Identify which cell holds the provided text, then report its (X, Y) central coordinate. 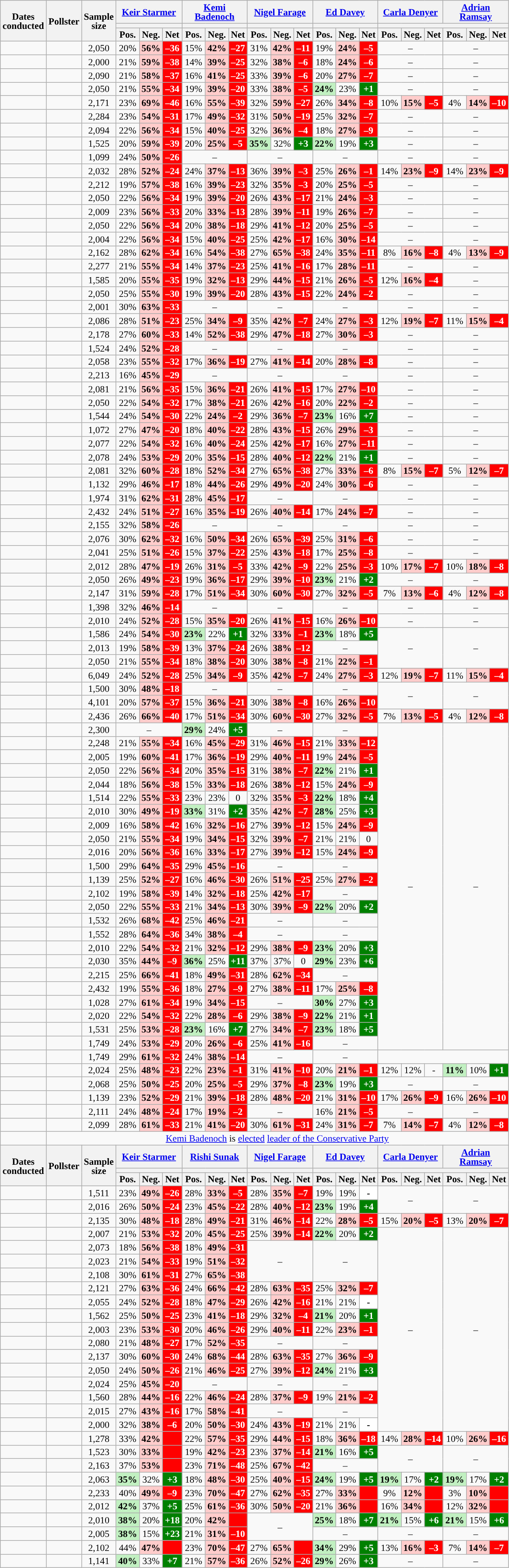
2,277 (98, 266)
2,003 (98, 1329)
2,212 (98, 185)
2,163 (98, 1466)
Kemi Badenoch (214, 12)
2,080 (98, 1342)
+18 (172, 1520)
2,015 (98, 1411)
2,001 (98, 307)
1,028 (98, 1002)
Rishi Sunak (214, 1157)
2,078 (98, 457)
2,300 (98, 729)
2,233 (98, 1493)
2,155 (98, 525)
6,049 (98, 675)
2,178 (98, 335)
1,544 (98, 416)
2,099 (98, 1124)
2,068 (98, 1084)
2,041 (98, 553)
2,013 (98, 648)
1,562 (98, 1315)
2,076 (98, 539)
+11 (238, 962)
2,162 (98, 252)
1,099 (98, 158)
2,094 (98, 130)
1,132 (98, 484)
2,023 (98, 1261)
2,055 (98, 1302)
1,525 (98, 144)
1,278 (98, 1438)
2,032 (98, 171)
2,147 (98, 594)
2,284 (98, 116)
1,398 (98, 607)
2,171 (98, 102)
2,108 (98, 1275)
Kemi Badenoch is elected leader of the Conservative Party (277, 1138)
2,090 (98, 75)
5% (454, 470)
67% (282, 1466)
1,560 (98, 1398)
–40 (172, 716)
71% (217, 1466)
–48 (238, 1466)
–46 (172, 102)
2,086 (98, 321)
1,552 (98, 934)
2,073 (98, 1248)
1,586 (98, 634)
1,514 (98, 798)
2,436 (98, 716)
1,974 (98, 498)
2,058 (98, 362)
1,523 (98, 1452)
1,532 (98, 920)
3% (454, 1493)
69% (151, 102)
2,111 (98, 1111)
2,121 (98, 1288)
1,141 (98, 1561)
1,585 (98, 280)
2,137 (98, 1357)
2,020 (98, 1016)
2,215 (98, 975)
4,101 (98, 702)
9% (390, 1493)
2,044 (98, 784)
2,248 (98, 743)
2,135 (98, 1220)
2,213 (98, 376)
+23 (172, 1533)
2,063 (98, 1479)
1,072 (98, 430)
1,524 (98, 348)
2,077 (98, 443)
1,531 (98, 1030)
2,004 (98, 239)
2,007 (98, 1234)
–44 (238, 1357)
2,030 (98, 962)
1,511 (98, 1193)
